Scan for the cell matching the given text and deliver its (x, y) coordinate at center. 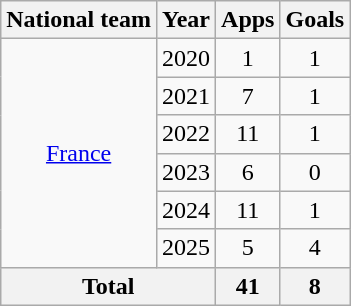
6 (248, 172)
Year (186, 20)
2025 (186, 248)
5 (248, 248)
2020 (186, 58)
41 (248, 286)
4 (315, 248)
Goals (315, 20)
2021 (186, 96)
2023 (186, 172)
0 (315, 172)
2024 (186, 210)
France (79, 153)
7 (248, 96)
Apps (248, 20)
National team (79, 20)
Total (108, 286)
8 (315, 286)
2022 (186, 134)
